Return the [x, y] coordinate for the center point of the cell that contains the specified text.  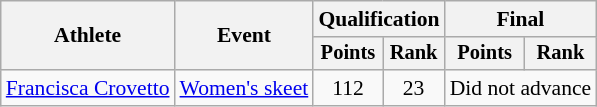
Women's skeet [244, 88]
112 [348, 88]
Athlete [88, 36]
Event [244, 36]
Francisca Crovetto [88, 88]
Final [521, 19]
23 [414, 88]
Qualification [378, 19]
Did not advance [521, 88]
